Provide the (X, Y) coordinate of the cell's center where the given text is located.  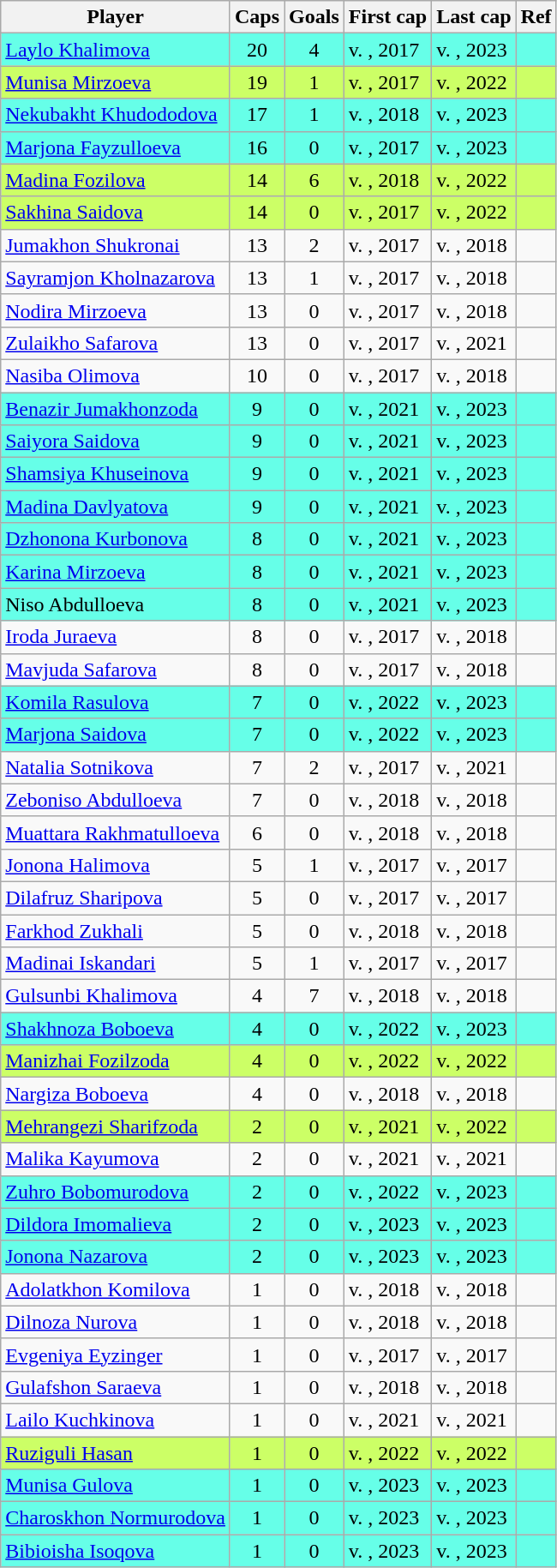
Benazir Jumakhonzoda (116, 409)
Malika Kayumova (116, 1159)
Dildora Imomalieva (116, 1224)
Munisa Mirzoeva (116, 82)
Gulafshon Saraeva (116, 1387)
17 (257, 115)
Dilafruz Sharipova (116, 898)
Zuhro Bobomurodova (116, 1192)
Player (116, 17)
Adolatkhon Komilova (116, 1289)
Iroda Juraeva (116, 637)
Madina Davlyatova (116, 507)
Karina Mirzoeva (116, 572)
Last cap (474, 17)
Evgeniya Eyzinger (116, 1355)
Sakhina Saidova (116, 213)
Ruziguli Hasan (116, 1453)
Madina Fozilova (116, 180)
Caps (257, 17)
Nekubakht Khudododova (116, 115)
Zeboniso Abdulloeva (116, 800)
Laylo Khalimova (116, 50)
Lailo Kuchkinova (116, 1420)
Jonona Halimova (116, 865)
Niso Abdulloeva (116, 604)
Mavjuda Safarova (116, 670)
Bibioisha Isoqova (116, 1551)
Gulsunbi Khalimova (116, 996)
Natalia Sotnikova (116, 767)
Marjona Saidova (116, 735)
Ref (536, 17)
10 (257, 375)
Manizhai Fozilzoda (116, 1061)
20 (257, 50)
Muattara Rakhmatulloeva (116, 832)
First cap (387, 17)
Marjona Fayzulloeva (116, 147)
Dzhonona Kurbonova (116, 539)
Sayramjon Kholnazarova (116, 278)
Nargiza Boboeva (116, 1094)
16 (257, 147)
Charoskhon Normurodova (116, 1518)
Zulaikho Safarova (116, 343)
Dilnoza Nurova (116, 1322)
Madinai Iskandari (116, 964)
Jonona Nazarova (116, 1257)
Farkhod Zukhali (116, 930)
Nasiba Olimova (116, 375)
19 (257, 82)
Shakhnoza Boboeva (116, 1029)
Munisa Gulova (116, 1486)
Mehrangezi Sharifzoda (116, 1126)
Shamsiya Khuseinova (116, 474)
Jumakhon Shukronai (116, 245)
Goals (314, 17)
Saiyora Saidova (116, 442)
Komila Rasulova (116, 702)
Nodira Mirzoeva (116, 310)
